Determine the [X, Y] coordinate at the center of the cell enclosing the given text.  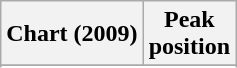
Chart (2009) [72, 34]
Peakposition [189, 34]
